Determine the [X, Y] coordinate at the center of the cell enclosing the given text.  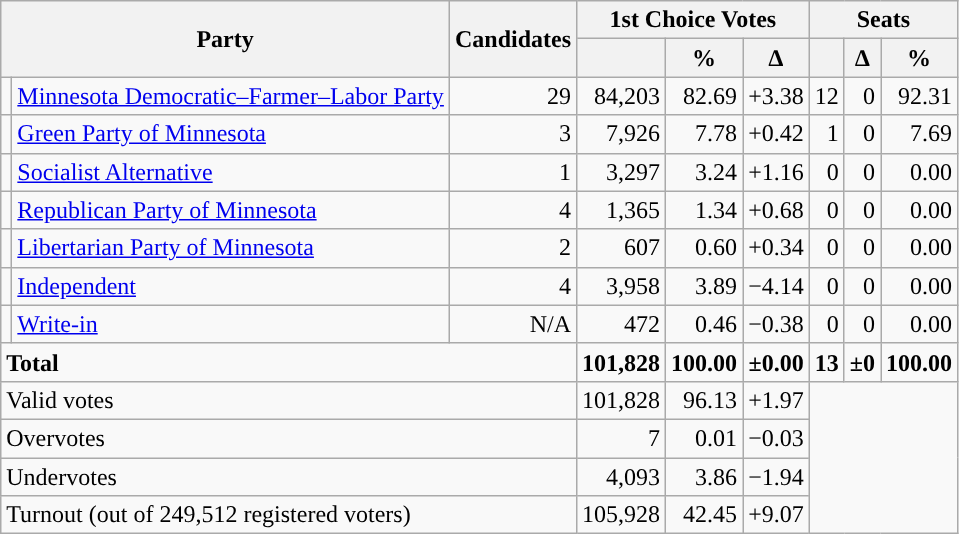
7.69 [920, 134]
3.89 [704, 286]
Minnesota Democratic–Farmer–Labor Party [231, 96]
+0.42 [776, 134]
Undervotes [289, 477]
Seats [883, 20]
1.34 [704, 210]
0.01 [704, 438]
4,093 [622, 477]
Green Party of Minnesota [231, 134]
−0.38 [776, 324]
92.31 [920, 96]
472 [622, 324]
607 [622, 248]
N/A [512, 324]
82.69 [704, 96]
3,297 [622, 172]
Overvotes [289, 438]
Total [289, 362]
13 [826, 362]
−1.94 [776, 477]
+3.38 [776, 96]
−0.03 [776, 438]
2 [512, 248]
96.13 [704, 400]
±0.00 [776, 362]
0.46 [704, 324]
Libertarian Party of Minnesota [231, 248]
1st Choice Votes [694, 20]
12 [826, 96]
Republican Party of Minnesota [231, 210]
105,928 [622, 515]
Write-in [231, 324]
Turnout (out of 249,512 registered voters) [289, 515]
+1.97 [776, 400]
+1.16 [776, 172]
3 [512, 134]
0.60 [704, 248]
3.24 [704, 172]
1,365 [622, 210]
Independent [231, 286]
3.86 [704, 477]
7 [622, 438]
Party [226, 39]
29 [512, 96]
Socialist Alternative [231, 172]
+9.07 [776, 515]
Candidates [512, 39]
+0.34 [776, 248]
7.78 [704, 134]
3,958 [622, 286]
−4.14 [776, 286]
84,203 [622, 96]
±0 [862, 362]
7,926 [622, 134]
Valid votes [289, 400]
+0.68 [776, 210]
42.45 [704, 515]
